Provide the [X, Y] coordinate of the cell's center where the given text is located.  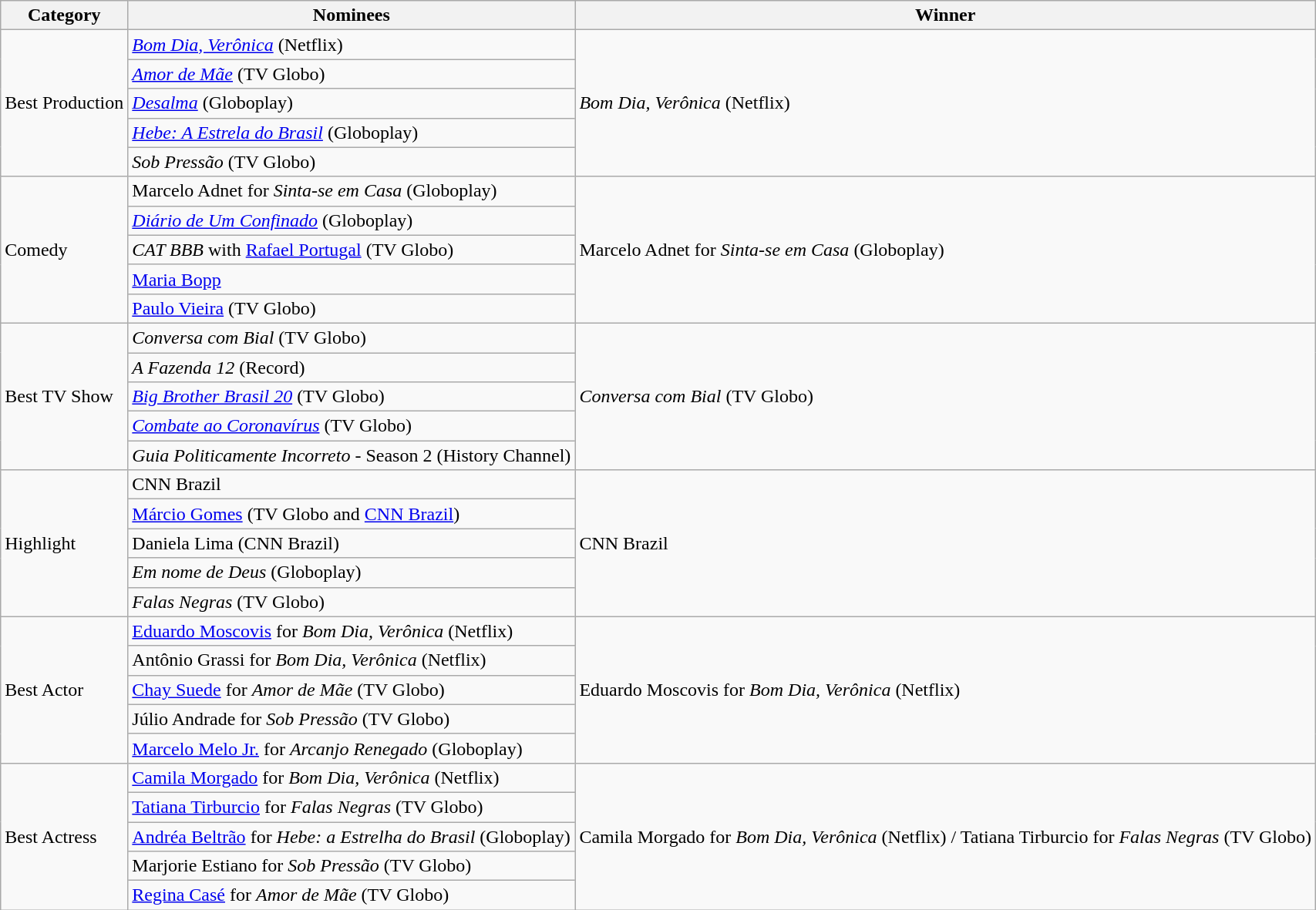
Tatiana Tirburcio for Falas Negras (TV Globo) [352, 807]
Maria Bopp [352, 279]
Best TV Show [65, 396]
Comedy [65, 250]
Júlio Andrade for Sob Pressão (TV Globo) [352, 719]
A Fazenda 12 (Record) [352, 368]
Big Brother Brasil 20 (TV Globo) [352, 397]
Camila Morgado for Bom Dia, Verônica (Netflix) [352, 777]
Category [65, 15]
Marjorie Estiano for Sob Pressão (TV Globo) [352, 866]
CAT BBB with Rafael Portugal (TV Globo) [352, 250]
Hebe: A Estrela do Brasil (Globoplay) [352, 133]
Best Production [65, 103]
Best Actress [65, 836]
Amor de Mãe (TV Globo) [352, 74]
Diário de Um Confinado (Globoplay) [352, 220]
Márcio Gomes (TV Globo and CNN Brazil) [352, 514]
Desalma (Globoplay) [352, 103]
Chay Suede for Amor de Mãe (TV Globo) [352, 690]
Em nome de Deus (Globoplay) [352, 573]
Falas Negras (TV Globo) [352, 602]
Camila Morgado for Bom Dia, Verônica (Netflix) / Tatiana Tirburcio for Falas Negras (TV Globo) [945, 836]
Paulo Vieira (TV Globo) [352, 308]
Daniela Lima (CNN Brazil) [352, 543]
Regina Casé for Amor de Mãe (TV Globo) [352, 895]
Marcelo Melo Jr. for Arcanjo Renegado (Globoplay) [352, 748]
Highlight [65, 543]
Combate ao Coronavírus (TV Globo) [352, 426]
Winner [945, 15]
Andréa Beltrão for Hebe: a Estrelha do Brasil (Globoplay) [352, 836]
Antônio Grassi for Bom Dia, Verônica (Netflix) [352, 660]
Sob Pressão (TV Globo) [352, 162]
Best Actor [65, 690]
Guia Politicamente Incorreto - Season 2 (History Channel) [352, 455]
Nominees [352, 15]
